Capture the cell that displays the provided text and extract its [x, y] central coordinate. 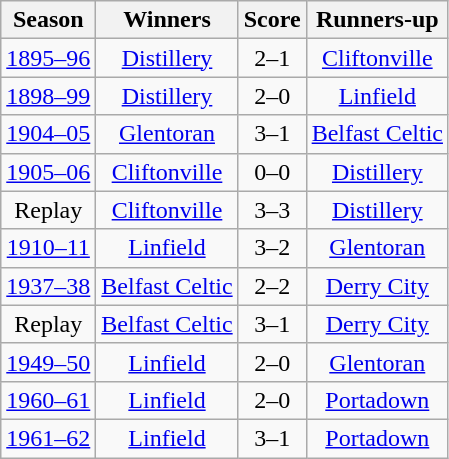
1905–06 [48, 172]
Score [272, 20]
1937–38 [48, 286]
Season [48, 20]
1898–99 [48, 96]
1960–61 [48, 400]
2–2 [272, 286]
3–2 [272, 248]
2–1 [272, 58]
3–3 [272, 210]
0–0 [272, 172]
Winners [167, 20]
1949–50 [48, 362]
1910–11 [48, 248]
1895–96 [48, 58]
Runners-up [377, 20]
1961–62 [48, 438]
1904–05 [48, 134]
